Output the (x, y) coordinate of the center of the cell containing the given text.  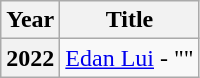
Year (30, 20)
Title (130, 20)
Edan Lui - "" (130, 58)
2022 (30, 58)
